Identify which cell holds the provided text, then report its [X, Y] central coordinate. 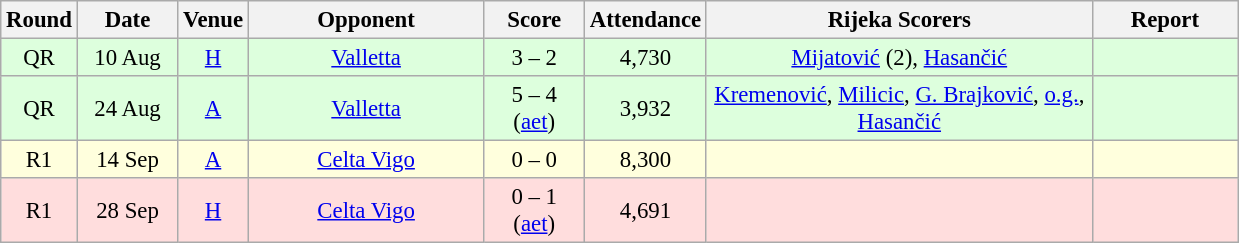
5 – 4 (aet) [534, 108]
Round [39, 20]
Date [128, 20]
Attendance [646, 20]
Kremenović, Milicic, G. Brajković, o.g., Hasančić [899, 108]
3,932 [646, 108]
3 – 2 [534, 58]
28 Sep [128, 210]
24 Aug [128, 108]
0 – 0 [534, 160]
Mijatović (2), Hasančić [899, 58]
4,730 [646, 58]
10 Aug [128, 58]
14 Sep [128, 160]
0 – 1 (aet) [534, 210]
Report [1165, 20]
Score [534, 20]
Venue [214, 20]
Opponent [366, 20]
Rijeka Scorers [899, 20]
4,691 [646, 210]
8,300 [646, 160]
